Identify which cell holds the provided text, then report its (x, y) central coordinate. 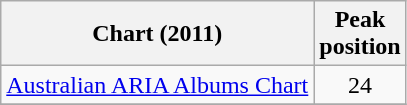
Australian ARIA Albums Chart (158, 85)
Peakposition (360, 34)
Chart (2011) (158, 34)
24 (360, 85)
